From the cell containing the given text, extract its center point as (x, y) coordinate. 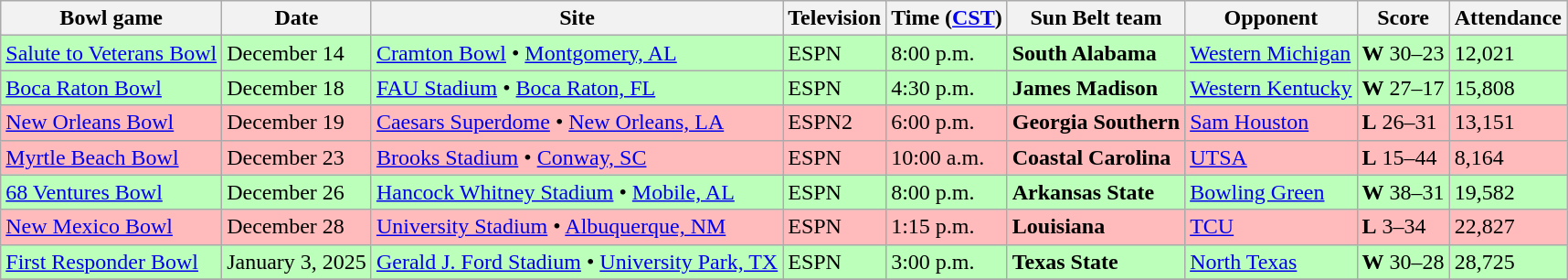
Salute to Veterans Bowl (111, 53)
Boca Raton Bowl (111, 88)
L 3–34 (1404, 227)
Bowl game (111, 18)
South Alabama (1096, 53)
W 27–17 (1404, 88)
Coastal Carolina (1096, 157)
December 18 (297, 88)
ESPN2 (835, 123)
December 19 (297, 123)
James Madison (1096, 88)
First Responder Bowl (111, 262)
L 26–31 (1404, 123)
Western Kentucky (1271, 88)
6:00 p.m. (947, 123)
13,151 (1508, 123)
3:00 p.m. (947, 262)
Texas State (1096, 262)
Western Michigan (1271, 53)
Brooks Stadium • Conway, SC (577, 157)
Gerald J. Ford Stadium • University Park, TX (577, 262)
Score (1404, 18)
19,582 (1508, 192)
W 38–31 (1404, 192)
22,827 (1508, 227)
December 28 (297, 227)
12,021 (1508, 53)
TCU (1271, 227)
W 30–28 (1404, 262)
December 14 (297, 53)
Cramton Bowl • Montgomery, AL (577, 53)
28,725 (1508, 262)
Date (297, 18)
Arkansas State (1096, 192)
University Stadium • Albuquerque, NM (577, 227)
UTSA (1271, 157)
4:30 p.m. (947, 88)
1:15 p.m. (947, 227)
8,164 (1508, 157)
W 30–23 (1404, 53)
15,808 (1508, 88)
December 26 (297, 192)
FAU Stadium • Boca Raton, FL (577, 88)
Opponent (1271, 18)
Time (CST) (947, 18)
Sam Houston (1271, 123)
North Texas (1271, 262)
10:00 a.m. (947, 157)
68 Ventures Bowl (111, 192)
New Mexico Bowl (111, 227)
Site (577, 18)
L 15–44 (1404, 157)
Sun Belt team (1096, 18)
Hancock Whitney Stadium • Mobile, AL (577, 192)
January 3, 2025 (297, 262)
Attendance (1508, 18)
Bowling Green (1271, 192)
December 23 (297, 157)
Television (835, 18)
Caesars Superdome • New Orleans, LA (577, 123)
New Orleans Bowl (111, 123)
Louisiana (1096, 227)
Georgia Southern (1096, 123)
Myrtle Beach Bowl (111, 157)
